From the cell containing the given text, extract its center point as (x, y) coordinate. 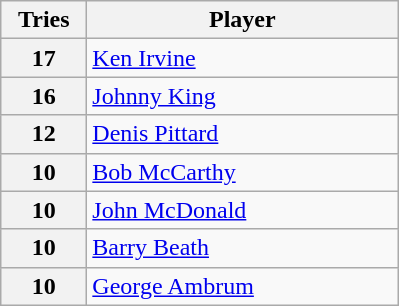
16 (44, 96)
Ken Irvine (242, 58)
Barry Beath (242, 248)
17 (44, 58)
Denis Pittard (242, 134)
Player (242, 20)
John McDonald (242, 210)
Tries (44, 20)
Johnny King (242, 96)
George Ambrum (242, 286)
12 (44, 134)
Bob McCarthy (242, 172)
